For the text-containing cell, return its midpoint in (x, y) coordinate format. 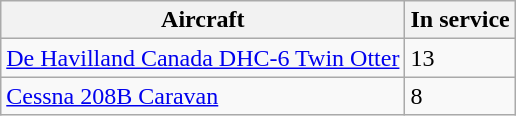
In service (460, 20)
Aircraft (203, 20)
8 (460, 96)
Cessna 208B Caravan (203, 96)
13 (460, 58)
De Havilland Canada DHC-6 Twin Otter (203, 58)
